Pinpoint the cell where the given text exists, returning its [x, y] midpoint coordinate. 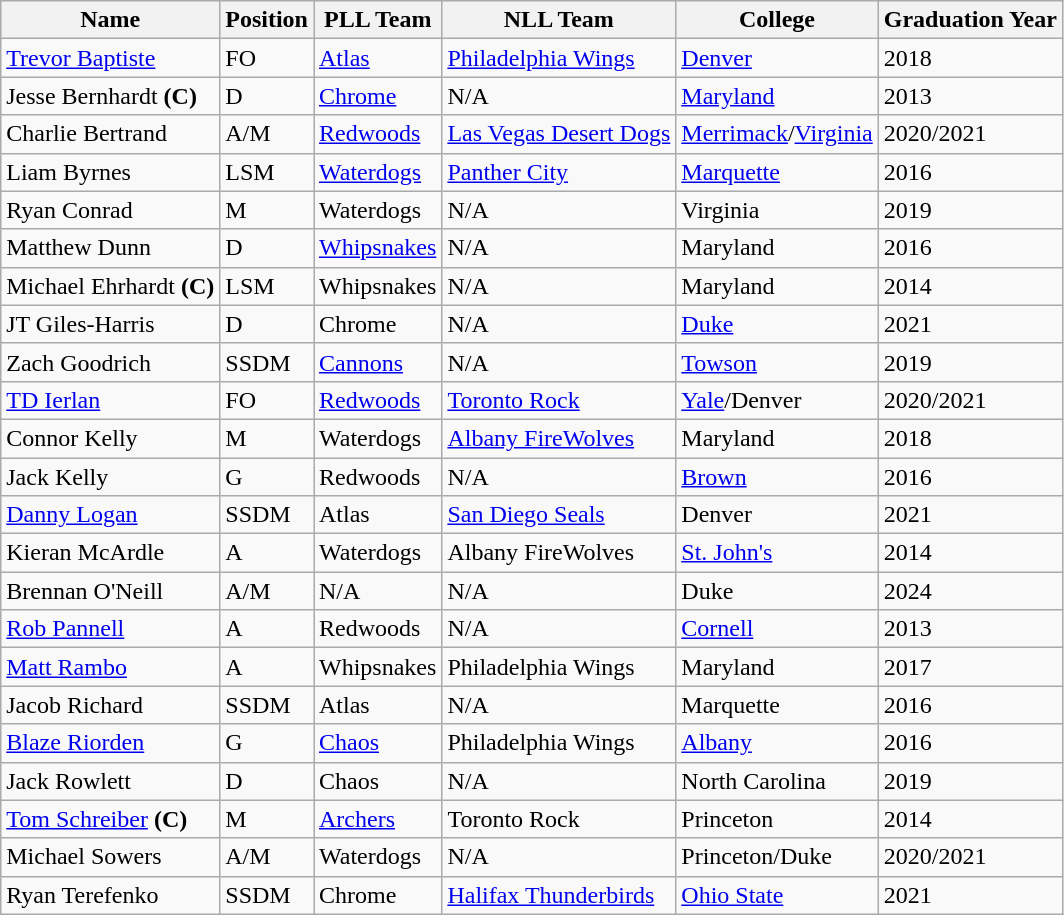
Ryan Terefenko [110, 895]
Michael Sowers [110, 857]
Rob Pannell [110, 629]
Ohio State [777, 895]
Princeton [777, 819]
Halifax Thunderbirds [559, 895]
2024 [970, 591]
San Diego Seals [559, 515]
Charlie Bertrand [110, 134]
Name [110, 20]
Virginia [777, 210]
Tom Schreiber (C) [110, 819]
Michael Ehrhardt (C) [110, 286]
Jacob Richard [110, 705]
Graduation Year [970, 20]
North Carolina [777, 781]
Matthew Dunn [110, 248]
Connor Kelly [110, 438]
NLL Team [559, 20]
PLL Team [378, 20]
TD Ierlan [110, 400]
Brennan O'Neill [110, 591]
Ryan Conrad [110, 210]
Kieran McArdle [110, 553]
Blaze Riorden [110, 743]
JT Giles-Harris [110, 324]
Albany [777, 743]
Jesse Bernhardt (C) [110, 96]
St. John's [777, 553]
Cornell [777, 629]
Archers [378, 819]
Trevor Baptiste [110, 58]
Position [267, 20]
Jack Kelly [110, 477]
Merrimack/Virginia [777, 134]
Towson [777, 362]
Danny Logan [110, 515]
Cannons [378, 362]
Matt Rambo [110, 667]
Las Vegas Desert Dogs [559, 134]
Zach Goodrich [110, 362]
College [777, 20]
Princeton/Duke [777, 857]
Panther City [559, 172]
Brown [777, 477]
2017 [970, 667]
Jack Rowlett [110, 781]
Liam Byrnes [110, 172]
Yale/Denver [777, 400]
